Find where the given text appears and provide that cell's center as (x, y) coordinate. 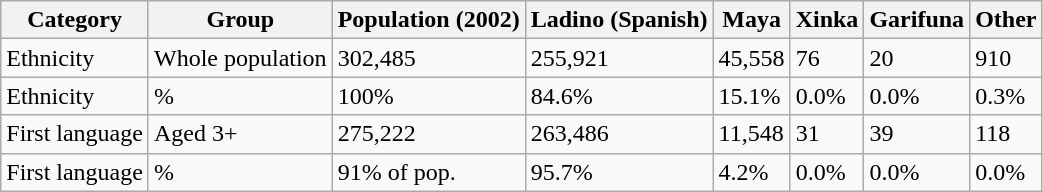
76 (827, 58)
84.6% (619, 96)
Whole population (240, 58)
118 (1006, 134)
Maya (752, 20)
91% of pop. (428, 172)
275,222 (428, 134)
95.7% (619, 172)
Category (75, 20)
Group (240, 20)
0.3% (1006, 96)
39 (917, 134)
20 (917, 58)
Population (2002) (428, 20)
910 (1006, 58)
11,548 (752, 134)
Xinka (827, 20)
302,485 (428, 58)
15.1% (752, 96)
45,558 (752, 58)
4.2% (752, 172)
Aged 3+ (240, 134)
Garifuna (917, 20)
100% (428, 96)
263,486 (619, 134)
Other (1006, 20)
Ladino (Spanish) (619, 20)
255,921 (619, 58)
31 (827, 134)
